Scan for the cell matching the given text and deliver its [x, y] coordinate at center. 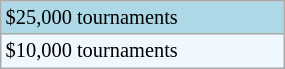
$25,000 tournaments [142, 17]
$10,000 tournaments [142, 51]
